Locate the cell with the specified text and output its [X, Y] center coordinate. 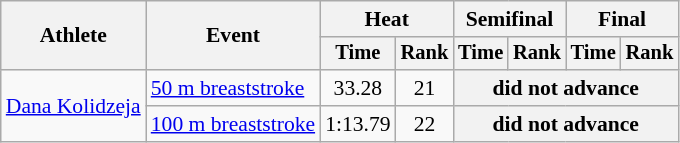
100 m breaststroke [233, 124]
21 [425, 88]
50 m breaststroke [233, 88]
1:13.79 [358, 124]
Dana Kolidzeja [74, 106]
Semifinal [509, 19]
Event [233, 36]
Heat [386, 19]
Final [622, 19]
33.28 [358, 88]
Athlete [74, 36]
22 [425, 124]
